Detect which cell encompasses the target text, then output its (x, y) center coordinate. 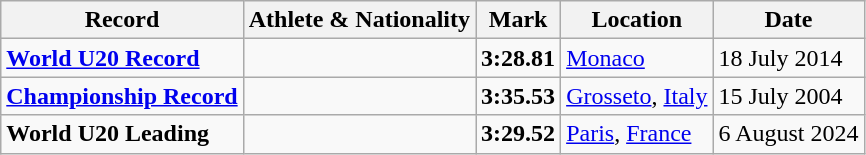
Athlete & Nationality (359, 20)
Record (122, 20)
Grosseto, Italy (637, 96)
Mark (518, 20)
6 August 2024 (788, 134)
3:35.53 (518, 96)
15 July 2004 (788, 96)
World U20 Record (122, 58)
Championship Record (122, 96)
Monaco (637, 58)
Location (637, 20)
18 July 2014 (788, 58)
3:28.81 (518, 58)
3:29.52 (518, 134)
World U20 Leading (122, 134)
Date (788, 20)
Paris, France (637, 134)
